Return (X, Y) of the center of cell containing provided text 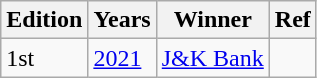
Years (122, 20)
1st (44, 58)
Ref (292, 20)
Winner (212, 20)
J&K Bank (212, 58)
2021 (122, 58)
Edition (44, 20)
